Identify which cell holds the provided text, then report its [X, Y] central coordinate. 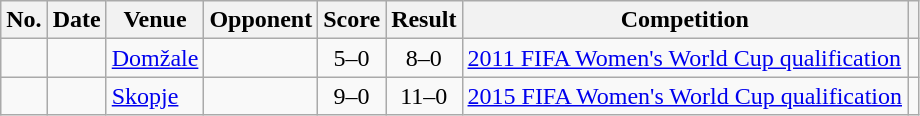
2011 FIFA Women's World Cup qualification [685, 58]
Skopje [155, 96]
Result [424, 20]
Venue [155, 20]
5–0 [352, 58]
Competition [685, 20]
Opponent [261, 20]
No. [24, 20]
8–0 [424, 58]
11–0 [424, 96]
Date [76, 20]
Score [352, 20]
Domžale [155, 58]
2015 FIFA Women's World Cup qualification [685, 96]
9–0 [352, 96]
